Provide the (X, Y) coordinate of the cell's center where the given text is located.  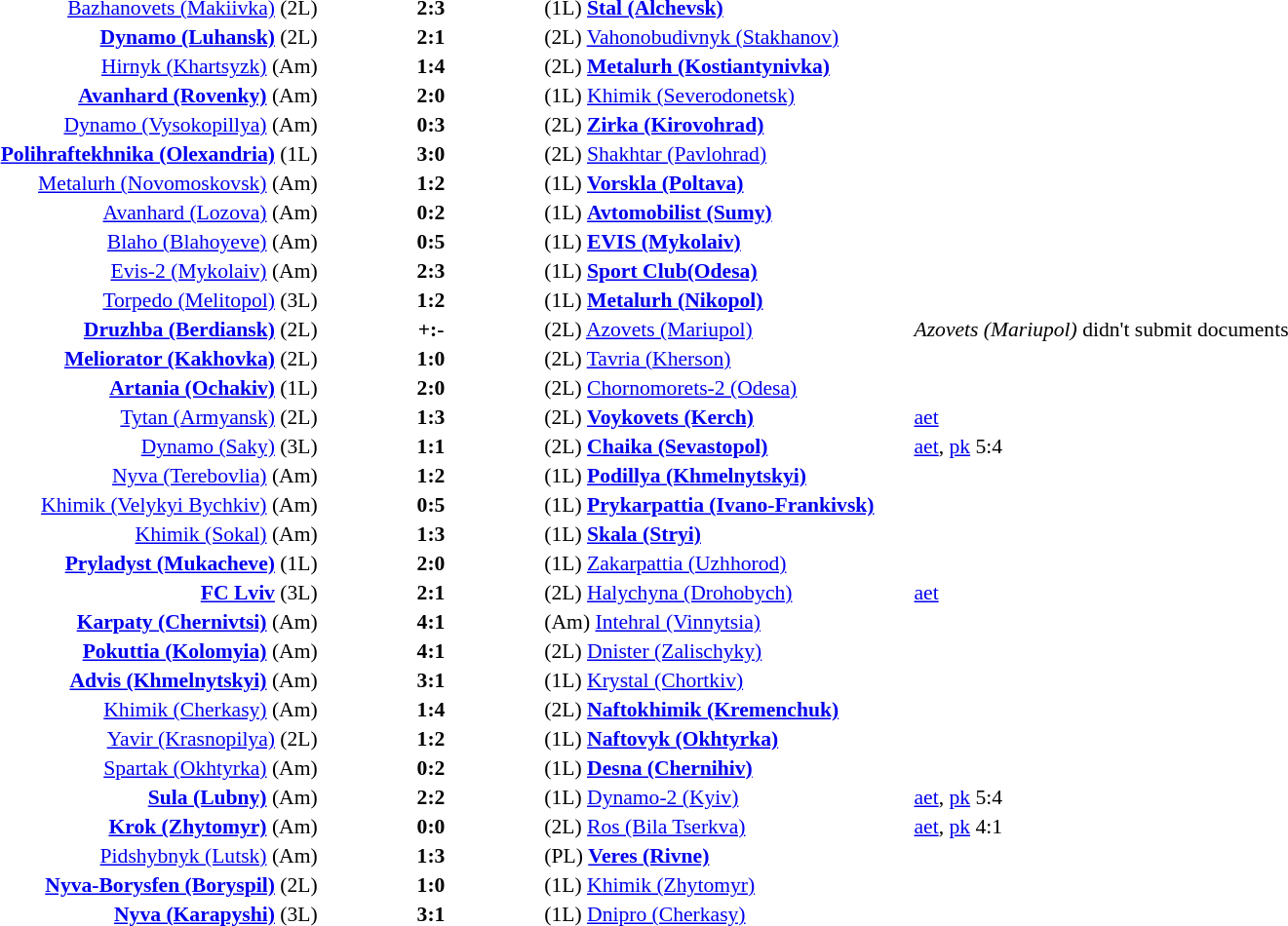
(PL) Veres (Rivne) (727, 856)
0:3 (431, 125)
2:2 (431, 797)
(1L) EVIS (Mykolaiv) (727, 242)
(2L) Naftokhimik (Kremenchuk) (727, 710)
0:0 (431, 827)
(1L) Krystal (Chortkiv) (727, 680)
(1L) Zakarpattia (Uzhhorod) (727, 563)
(2L) Zirka (Kirovohrad) (727, 125)
(1L) Podillya (Khmelnytskyi) (727, 476)
(2L) Azovets (Mariupol) (727, 329)
(1L) Desna (Chernihiv) (727, 768)
(2L) Tavria (Kherson) (727, 359)
3:0 (431, 154)
(1L) Metalurh (Nikopol) (727, 300)
(2L) Ros (Bila Tserkva) (727, 827)
2:3 (431, 271)
(2L) Dnister (Zalischyky) (727, 651)
1:1 (431, 446)
(2L) Chaika (Sevastopol) (727, 446)
(1L) Skala (Stryi) (727, 534)
(2L) Halychyna (Drohobych) (727, 593)
(2L) Chornomorets-2 (Odesa) (727, 388)
(2L) Vahonobudivnyk (Stakhanov) (727, 37)
(Am) Intehral (Vinnytsia) (727, 622)
(1L) Naftovyk (Okhtyrka) (727, 739)
(2L) Voykovets (Kerch) (727, 417)
(1L) Khimik (Zhytomyr) (727, 885)
(2L) Metalurh (Kostiantynivka) (727, 66)
3:1 (431, 680)
(1L) Sport Club(Odesa) (727, 271)
+:- (431, 329)
(1L) Avtomobilist (Sumy) (727, 212)
(1L) Vorskla (Poltava) (727, 183)
(2L) Shakhtar (Pavlohrad) (727, 154)
(1L) Dynamo-2 (Kyiv) (727, 797)
(1L) Prykarpattia (Ivano-Frankivsk) (727, 505)
(1L) Khimik (Severodonetsk) (727, 96)
